Pinpoint the cell where the given text exists, returning its [X, Y] midpoint coordinate. 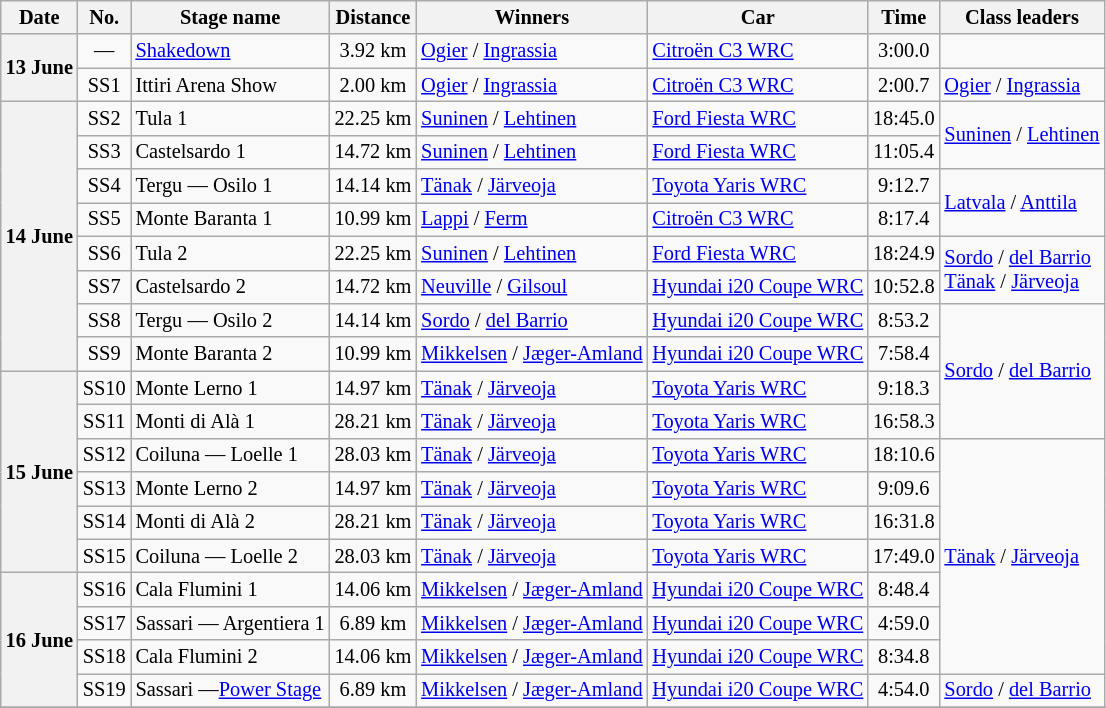
SS12 [104, 455]
Latvala / Anttila [1022, 202]
Sordo / del BarrioTänak / Järveoja [1022, 270]
15 June [40, 472]
Monti di Alà 1 [230, 421]
9:09.6 [904, 489]
SS9 [104, 354]
11:05.4 [904, 152]
2:00.7 [904, 85]
8:48.4 [904, 589]
10:52.8 [904, 287]
Cala Flumini 1 [230, 589]
SS14 [104, 522]
Winners [532, 17]
Distance [374, 17]
SS2 [104, 118]
9:12.7 [904, 186]
SS8 [104, 320]
3:00.0 [904, 51]
SS13 [104, 489]
Car [758, 17]
Sassari —Power Stage [230, 690]
SS18 [104, 657]
SS16 [104, 589]
17:49.0 [904, 556]
8:34.8 [904, 657]
4:54.0 [904, 690]
3.92 km [374, 51]
16 June [40, 640]
Monti di Alà 2 [230, 522]
Castelsardo 1 [230, 152]
13 June [40, 68]
SS19 [104, 690]
8:53.2 [904, 320]
18:24.9 [904, 253]
Shakedown [230, 51]
14 June [40, 236]
Class leaders [1022, 17]
SS11 [104, 421]
Tula 2 [230, 253]
Monte Baranta 1 [230, 219]
Tergu — Osilo 2 [230, 320]
Coiluna — Loelle 2 [230, 556]
8:17.4 [904, 219]
16:58.3 [904, 421]
Lappi / Ferm [532, 219]
Stage name [230, 17]
SS15 [104, 556]
Coiluna — Loelle 1 [230, 455]
SS3 [104, 152]
4:59.0 [904, 623]
SS1 [104, 85]
Castelsardo 2 [230, 287]
Cala Flumini 2 [230, 657]
No. [104, 17]
SS7 [104, 287]
Ittiri Arena Show [230, 85]
Tergu — Osilo 1 [230, 186]
Time [904, 17]
SS6 [104, 253]
Neuville / Gilsoul [532, 287]
Date [40, 17]
18:10.6 [904, 455]
Tula 1 [230, 118]
Monte Baranta 2 [230, 354]
SS5 [104, 219]
16:31.8 [904, 522]
SS10 [104, 388]
SS17 [104, 623]
SS4 [104, 186]
18:45.0 [904, 118]
Sassari — Argentiera 1 [230, 623]
2.00 km [374, 85]
— [104, 51]
Monte Lerno 2 [230, 489]
9:18.3 [904, 388]
7:58.4 [904, 354]
Monte Lerno 1 [230, 388]
